From the cell containing the given text, extract its center point as (x, y) coordinate. 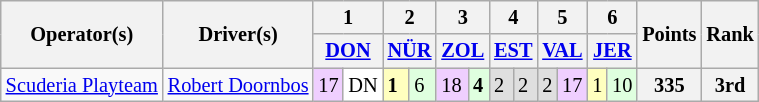
Operator(s) (82, 34)
335 (669, 85)
ZOL (462, 51)
5 (562, 17)
Scuderia Playteam (82, 85)
VAL (562, 51)
DN (362, 85)
10 (622, 85)
3rd (730, 85)
EST (513, 51)
Driver(s) (238, 34)
JER (612, 51)
Rank (730, 34)
Points (669, 34)
3 (462, 17)
Robert Doornbos (238, 85)
DON (348, 51)
18 (452, 85)
NÜR (410, 51)
